Find where the given text appears and provide that cell's center as [X, Y] coordinate. 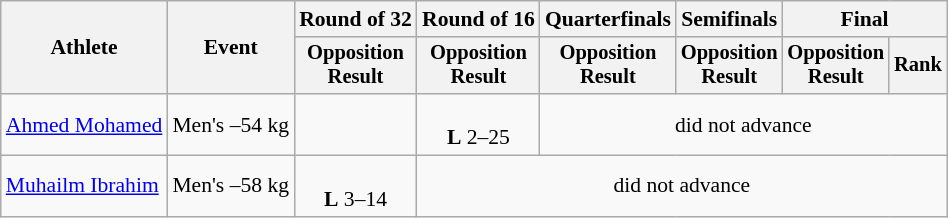
Ahmed Mohamed [84, 124]
Men's –58 kg [230, 186]
Muhailm Ibrahim [84, 186]
Men's –54 kg [230, 124]
Round of 32 [356, 19]
Final [864, 19]
Quarterfinals [608, 19]
L 2–25 [478, 124]
Rank [918, 66]
Semifinals [730, 19]
Round of 16 [478, 19]
Event [230, 48]
Athlete [84, 48]
L 3–14 [356, 186]
